Determine the (X, Y) coordinate at the center of the cell enclosing the given text.  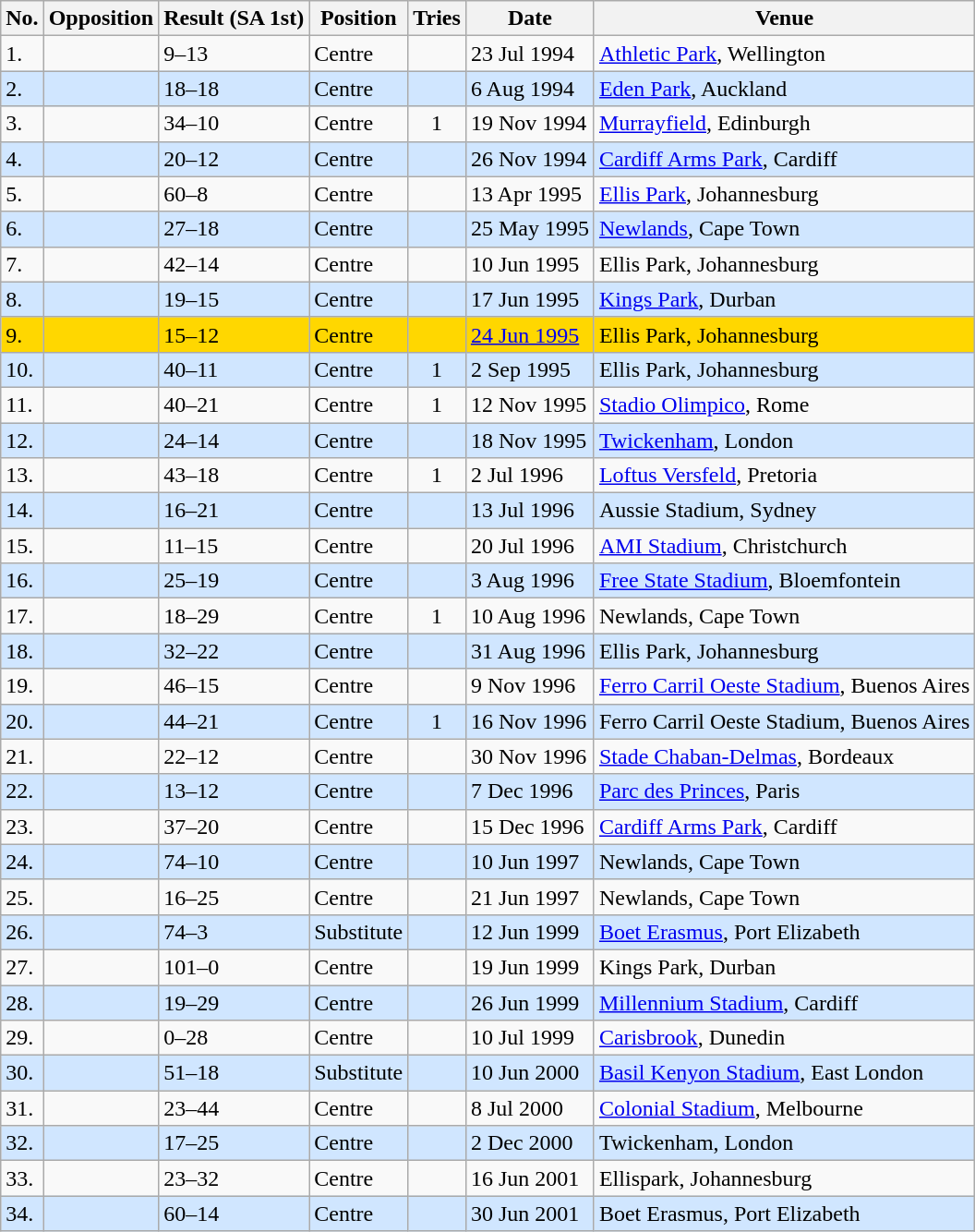
No. (22, 18)
31. (22, 1108)
16 Jun 2001 (530, 1178)
Ellispark, Johannesburg (784, 1178)
Stadio Olimpico, Rome (784, 405)
15. (22, 546)
25 May 1995 (530, 229)
74–3 (235, 932)
9–13 (235, 54)
15–12 (235, 334)
19–15 (235, 299)
AMI Stadium, Christchurch (784, 546)
43–18 (235, 476)
18–18 (235, 89)
27. (22, 967)
32. (22, 1143)
2 Jul 1996 (530, 476)
34–10 (235, 124)
40–11 (235, 369)
22–12 (235, 756)
30 Nov 1996 (530, 756)
7. (22, 264)
24. (22, 862)
15 Dec 1996 (530, 827)
2 Dec 2000 (530, 1143)
16–25 (235, 897)
Loftus Versfeld, Pretoria (784, 476)
60–8 (235, 194)
17–25 (235, 1143)
24–14 (235, 441)
33. (22, 1178)
Colonial Stadium, Melbourne (784, 1108)
Aussie Stadium, Sydney (784, 511)
31 Aug 1996 (530, 651)
7 Dec 1996 (530, 791)
2. (22, 89)
6 Aug 1994 (530, 89)
26 Nov 1994 (530, 159)
10. (22, 369)
19. (22, 686)
1. (22, 54)
32–22 (235, 651)
34. (22, 1214)
28. (22, 1002)
19 Nov 1994 (530, 124)
18 Nov 1995 (530, 441)
30 Jun 2001 (530, 1214)
30. (22, 1073)
2 Sep 1995 (530, 369)
24 Jun 1995 (530, 334)
26 Jun 1999 (530, 1002)
10 Jun 2000 (530, 1073)
18–29 (235, 616)
Date (530, 18)
23–32 (235, 1178)
10 Aug 1996 (530, 616)
101–0 (235, 967)
Parc des Princes, Paris (784, 791)
6. (22, 229)
8. (22, 299)
Tries (438, 18)
40–21 (235, 405)
13. (22, 476)
23 Jul 1994 (530, 54)
Athletic Park, Wellington (784, 54)
18. (22, 651)
16 Nov 1996 (530, 721)
20. (22, 721)
11–15 (235, 546)
14. (22, 511)
11. (22, 405)
3 Aug 1996 (530, 581)
16. (22, 581)
8 Jul 2000 (530, 1108)
Basil Kenyon Stadium, East London (784, 1073)
25. (22, 897)
23. (22, 827)
Position (358, 18)
0–28 (235, 1038)
Opposition (101, 18)
13 Jul 1996 (530, 511)
9. (22, 334)
5. (22, 194)
17 Jun 1995 (530, 299)
60–14 (235, 1214)
10 Jul 1999 (530, 1038)
44–21 (235, 721)
12 Nov 1995 (530, 405)
21. (22, 756)
10 Jun 1997 (530, 862)
12 Jun 1999 (530, 932)
25–19 (235, 581)
29. (22, 1038)
51–18 (235, 1073)
3. (22, 124)
10 Jun 1995 (530, 264)
20–12 (235, 159)
16–21 (235, 511)
17. (22, 616)
37–20 (235, 827)
Stade Chaban-Delmas, Bordeaux (784, 756)
Eden Park, Auckland (784, 89)
74–10 (235, 862)
26. (22, 932)
Murrayfield, Edinburgh (784, 124)
19 Jun 1999 (530, 967)
46–15 (235, 686)
20 Jul 1996 (530, 546)
21 Jun 1997 (530, 897)
Result (SA 1st) (235, 18)
22. (22, 791)
Carisbrook, Dunedin (784, 1038)
Free State Stadium, Bloemfontein (784, 581)
23–44 (235, 1108)
42–14 (235, 264)
12. (22, 441)
Millennium Stadium, Cardiff (784, 1002)
Venue (784, 18)
19–29 (235, 1002)
13–12 (235, 791)
27–18 (235, 229)
9 Nov 1996 (530, 686)
4. (22, 159)
13 Apr 1995 (530, 194)
